Scan for the cell matching the given text and deliver its [x, y] coordinate at center. 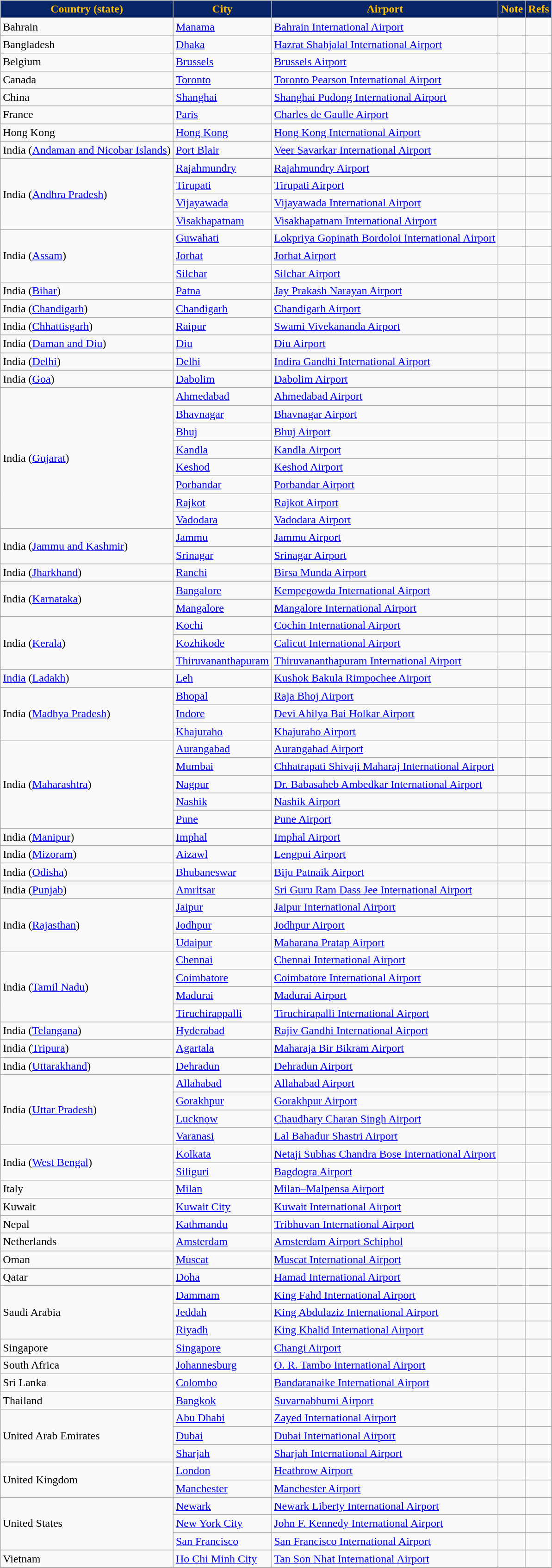
London [222, 1471]
Bahrain [87, 27]
Biju Patnaik Airport [385, 872]
Newark Liberty International Airport [385, 1506]
Shanghai [222, 97]
Doha [222, 1277]
Madurai Airport [385, 995]
India (Odisha) [87, 872]
Mangalore [222, 608]
Dhaka [222, 44]
Agartala [222, 1048]
Jammu Airport [385, 538]
Tiruchirapalli International Airport [385, 1013]
Kushok Bakula Rimpochee Airport [385, 678]
Vijayawada [222, 203]
Charles de Gaulle Airport [385, 115]
Toronto Pearson International Airport [385, 80]
Tan Son Nhat International Airport [385, 1559]
King Khalid International Airport [385, 1330]
Allahabad [222, 1084]
Amritsar [222, 890]
Saudi Arabia [87, 1312]
Toronto [222, 80]
Milan [222, 1189]
Sharjah International Airport [385, 1453]
Manchester Airport [385, 1488]
Coimbatore [222, 978]
Mumbai [222, 766]
Vietnam [87, 1559]
Tiruchirappalli [222, 1013]
India (Chandigarh) [87, 309]
Newark [222, 1506]
Cochin International Airport [385, 626]
Jodhpur [222, 925]
City [222, 9]
Lucknow [222, 1119]
Hamad International Airport [385, 1277]
Delhi [222, 361]
Ahmedabad [222, 397]
India (West Bengal) [87, 1163]
Sri Guru Ram Dass Jee International Airport [385, 890]
Nagpur [222, 784]
Chennai [222, 960]
Bandaranaike International Airport [385, 1383]
Kathmandu [222, 1224]
Kozhikode [222, 643]
Tirupati Airport [385, 185]
Jorhat Airport [385, 256]
Dehradun [222, 1066]
Veer Savarkar International Airport [385, 150]
India (Goa) [87, 379]
Pune [222, 819]
India (Tripura) [87, 1048]
Aizawl [222, 855]
Nashik [222, 802]
San Francisco International Airport [385, 1541]
Netaji Subhas Chandra Bose International Airport [385, 1154]
Kochi [222, 626]
Zayed International Airport [385, 1418]
Riyadh [222, 1330]
Siliguri [222, 1171]
Canada [87, 80]
Madurai [222, 995]
Birsa Munda Airport [385, 573]
Keshod Airport [385, 467]
King Abdulaziz International Airport [385, 1312]
Vijayawada International Airport [385, 203]
Leh [222, 678]
India (Kerala) [87, 643]
Varanasi [222, 1136]
Changi Airport [385, 1348]
Muscat International Airport [385, 1259]
John F. Kennedy International Airport [385, 1524]
India (Mizoram) [87, 855]
Bhavnagar [222, 414]
India (Uttar Pradesh) [87, 1110]
Swami Vivekananda Airport [385, 326]
Maharaja Bir Bikram Airport [385, 1048]
Devi Ahilya Bai Holkar Airport [385, 713]
India (Manipur) [87, 837]
India (Daman and Diu) [87, 344]
Rajkot [222, 502]
Refs [539, 9]
Heathrow Airport [385, 1471]
Gorakhpur [222, 1101]
Jaipur International Airport [385, 907]
Tribhuvan International Airport [385, 1224]
Bangalore [222, 590]
Thailand [87, 1401]
Lengpui Airport [385, 855]
Chaudhary Charan Singh Airport [385, 1119]
Tirupati [222, 185]
Vadodara Airport [385, 520]
Coimbatore International Airport [385, 978]
Chennai International Airport [385, 960]
Manchester [222, 1488]
Visakhapatnam [222, 221]
Ho Chi Minh City [222, 1559]
India (Karnataka) [87, 599]
Jorhat [222, 256]
San Francisco [222, 1541]
India (Assam) [87, 256]
India (Punjab) [87, 890]
Paris [222, 115]
Rajiv Gandhi International Airport [385, 1030]
Jammu [222, 538]
Porbandar Airport [385, 484]
Bahrain International Airport [385, 27]
Kuwait [87, 1207]
Nepal [87, 1224]
Shanghai Pudong International Airport [385, 97]
Brussels Airport [385, 62]
India (Bihar) [87, 291]
Dubai [222, 1436]
O. R. Tambo International Airport [385, 1365]
Raipur [222, 326]
Dabolim [222, 379]
Rajahmundry [222, 167]
Imphal [222, 837]
Thiruvananthapuram International Airport [385, 661]
India (Delhi) [87, 361]
Rajahmundry Airport [385, 167]
Netherlands [87, 1242]
Rajkot Airport [385, 502]
Dabolim Airport [385, 379]
Qatar [87, 1277]
Patna [222, 291]
Bhuj Airport [385, 432]
United States [87, 1524]
Visakhapatnam International Airport [385, 221]
Abu Dhabi [222, 1418]
India (Telangana) [87, 1030]
Chhatrapati Shivaji Maharaj International Airport [385, 766]
Bangkok [222, 1401]
Oman [87, 1259]
India (Ladakh) [87, 678]
Note [512, 9]
India (Gujarat) [87, 458]
China [87, 97]
Kolkata [222, 1154]
India (Chhattisgarh) [87, 326]
Lokpriya Gopinath Bordoloi International Airport [385, 238]
Kuwait City [222, 1207]
Calicut International Airport [385, 643]
Sharjah [222, 1453]
Belgium [87, 62]
Guwahati [222, 238]
Sri Lanka [87, 1383]
Udaipur [222, 942]
India (Madhya Pradesh) [87, 713]
Kempegowda International Airport [385, 590]
Italy [87, 1189]
Suvarnabhumi Airport [385, 1401]
Kandla [222, 449]
Jeddah [222, 1312]
Bhavnagar Airport [385, 414]
Bagdogra Airport [385, 1171]
Jodhpur Airport [385, 925]
Manama [222, 27]
Diu Airport [385, 344]
Keshod [222, 467]
Bangladesh [87, 44]
India (Jharkhand) [87, 573]
India (Rajasthan) [87, 925]
India (Tamil Nadu) [87, 986]
Allahabad Airport [385, 1084]
Muscat [222, 1259]
Aurangabad Airport [385, 749]
India (Uttarakhand) [87, 1066]
New York City [222, 1524]
South Africa [87, 1365]
Chandigarh [222, 309]
United Arab Emirates [87, 1436]
Porbandar [222, 484]
Amsterdam Airport Schiphol [385, 1242]
Dubai International Airport [385, 1436]
Country (state) [87, 9]
United Kingdom [87, 1480]
Mangalore International Airport [385, 608]
Jay Prakash Narayan Airport [385, 291]
Khajuraho Airport [385, 731]
Vadodara [222, 520]
India (Jammu and Kashmir) [87, 546]
Ranchi [222, 573]
Kuwait International Airport [385, 1207]
Hong Kong International Airport [385, 132]
France [87, 115]
Airport [385, 9]
Silchar Airport [385, 273]
Johannesburg [222, 1365]
Hyderabad [222, 1030]
Dammam [222, 1295]
Gorakhpur Airport [385, 1101]
Diu [222, 344]
Hazrat Shahjalal International Airport [385, 44]
Brussels [222, 62]
Milan–Malpensa Airport [385, 1189]
Dehradun Airport [385, 1066]
Amsterdam [222, 1242]
Bhopal [222, 696]
Bhuj [222, 432]
Raja Bhoj Airport [385, 696]
Silchar [222, 273]
Bhubaneswar [222, 872]
Kandla Airport [385, 449]
Port Blair [222, 150]
Thiruvananthapuram [222, 661]
Imphal Airport [385, 837]
Jaipur [222, 907]
Pune Airport [385, 819]
Lal Bahadur Shastri Airport [385, 1136]
Khajuraho [222, 731]
Srinagar Airport [385, 555]
India (Andhra Pradesh) [87, 194]
Srinagar [222, 555]
Nashik Airport [385, 802]
Maharana Pratap Airport [385, 942]
King Fahd International Airport [385, 1295]
Indore [222, 713]
Colombo [222, 1383]
Chandigarh Airport [385, 309]
India (Maharashtra) [87, 784]
Dr. Babasaheb Ambedkar International Airport [385, 784]
India (Andaman and Nicobar Islands) [87, 150]
Aurangabad [222, 749]
Indira Gandhi International Airport [385, 361]
Ahmedabad Airport [385, 397]
